Find where the given text appears and provide that cell's center as [x, y] coordinate. 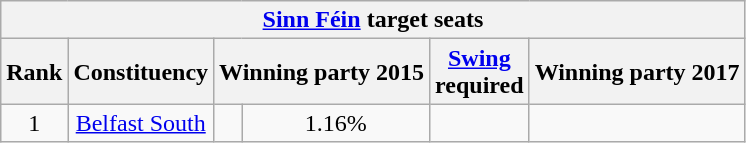
Belfast South [141, 123]
Winning party 2015 [322, 72]
Sinn Féin target seats [373, 20]
Swingrequired [480, 72]
1.16% [336, 123]
Constituency [141, 72]
1 [34, 123]
Rank [34, 72]
Winning party 2017 [637, 72]
